Output the (X, Y) coordinate of the center of the cell containing the given text.  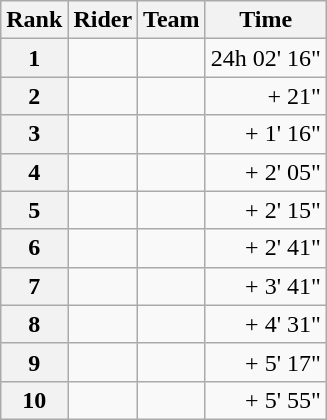
4 (34, 172)
+ 2' 15" (266, 210)
+ 5' 17" (266, 362)
6 (34, 248)
+ 2' 05" (266, 172)
9 (34, 362)
10 (34, 400)
2 (34, 96)
8 (34, 324)
7 (34, 286)
+ 2' 41" (266, 248)
Rider (103, 20)
1 (34, 58)
Team (172, 20)
24h 02' 16" (266, 58)
+ 3' 41" (266, 286)
Time (266, 20)
+ 21" (266, 96)
+ 5' 55" (266, 400)
+ 1' 16" (266, 134)
+ 4' 31" (266, 324)
Rank (34, 20)
5 (34, 210)
3 (34, 134)
